Provide the (X, Y) coordinate of the cell's center where the given text is located.  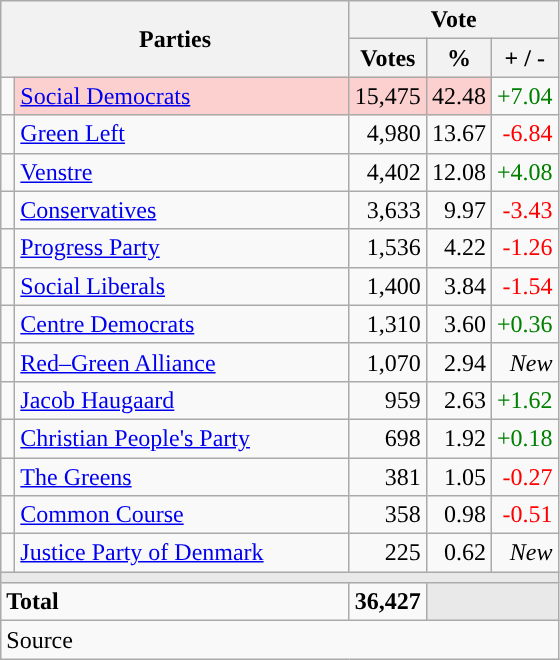
+0.36 (524, 324)
+7.04 (524, 96)
-6.84 (524, 134)
Source (280, 640)
1,536 (388, 248)
3,633 (388, 210)
-0.27 (524, 477)
Justice Party of Denmark (182, 553)
381 (388, 477)
4.22 (458, 248)
Total (176, 602)
+0.18 (524, 438)
15,475 (388, 96)
Green Left (182, 134)
-3.43 (524, 210)
42.48 (458, 96)
-1.54 (524, 286)
0.98 (458, 515)
1.05 (458, 477)
+1.62 (524, 400)
9.97 (458, 210)
Parties (176, 39)
1,310 (388, 324)
Red–Green Alliance (182, 362)
358 (388, 515)
+ / - (524, 58)
Vote (454, 20)
Venstre (182, 172)
4,402 (388, 172)
225 (388, 553)
Social Democrats (182, 96)
-0.51 (524, 515)
Votes (388, 58)
1,400 (388, 286)
2.94 (458, 362)
4,980 (388, 134)
3.60 (458, 324)
1.92 (458, 438)
+4.08 (524, 172)
36,427 (388, 602)
% (458, 58)
13.67 (458, 134)
Christian People's Party (182, 438)
698 (388, 438)
1,070 (388, 362)
Social Liberals (182, 286)
-1.26 (524, 248)
Conservatives (182, 210)
Common Course (182, 515)
Centre Democrats (182, 324)
Jacob Haugaard (182, 400)
3.84 (458, 286)
Progress Party (182, 248)
The Greens (182, 477)
2.63 (458, 400)
959 (388, 400)
0.62 (458, 553)
12.08 (458, 172)
